Identify which cell holds the provided text, then report its [X, Y] central coordinate. 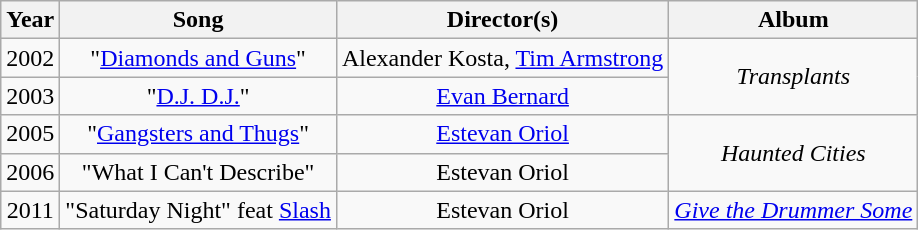
Alexander Kosta, Tim Armstrong [502, 58]
Evan Bernard [502, 96]
2005 [30, 134]
Album [794, 20]
"Saturday Night" feat Slash [198, 210]
"Diamonds and Guns" [198, 58]
Haunted Cities [794, 153]
Director(s) [502, 20]
Song [198, 20]
2003 [30, 96]
Year [30, 20]
Transplants [794, 77]
"Gangsters and Thugs" [198, 134]
2002 [30, 58]
"D.J. D.J." [198, 96]
Give the Drummer Some [794, 210]
"What I Can't Describe" [198, 172]
2006 [30, 172]
2011 [30, 210]
